Return [X, Y] of the center of cell containing provided text 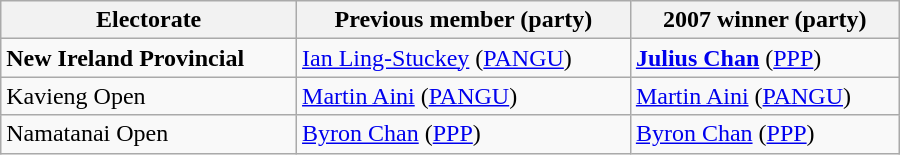
Electorate [149, 20]
Kavieng Open [149, 96]
Ian Ling-Stuckey (PANGU) [464, 58]
Julius Chan (PPP) [764, 58]
New Ireland Provincial [149, 58]
Previous member (party) [464, 20]
2007 winner (party) [764, 20]
Namatanai Open [149, 134]
